Locate the cell with the specified text and output its (X, Y) center coordinate. 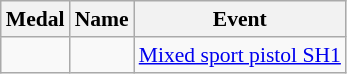
Name (102, 19)
Mixed sport pistol SH1 (240, 55)
Event (240, 19)
Medal (36, 19)
